Detect which cell encompasses the target text, then output its [x, y] center coordinate. 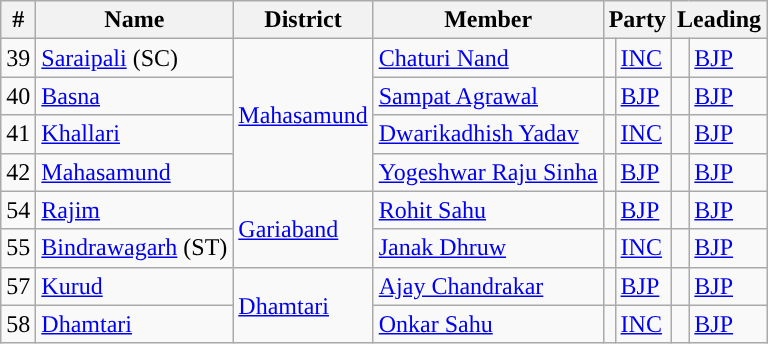
55 [18, 248]
39 [18, 58]
54 [18, 210]
Sampat Agrawal [488, 96]
40 [18, 96]
Rohit Sahu [488, 210]
Saraipali (SC) [134, 58]
41 [18, 134]
Bindrawagarh (ST) [134, 248]
Name [134, 20]
42 [18, 172]
Chaturi Nand [488, 58]
Dwarikadhish Yadav [488, 134]
Party [637, 20]
57 [18, 286]
Khallari [134, 134]
# [18, 20]
Leading [720, 20]
Basna [134, 96]
58 [18, 324]
Rajim [134, 210]
Gariaband [303, 229]
Ajay Chandrakar [488, 286]
District [303, 20]
Janak Dhruw [488, 248]
Kurud [134, 286]
Member [488, 20]
Yogeshwar Raju Sinha [488, 172]
Onkar Sahu [488, 324]
